Locate the cell with the specified text and output its (X, Y) center coordinate. 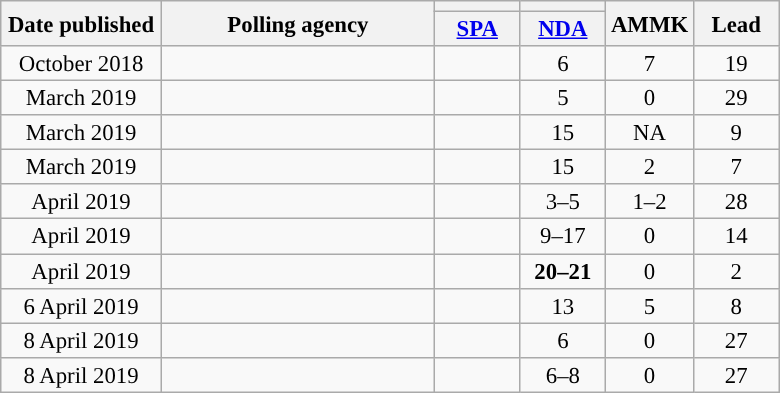
October 2018 (82, 64)
14 (736, 236)
3–5 (563, 202)
1–2 (650, 202)
SPA (477, 30)
9 (736, 132)
NA (650, 132)
6 April 2019 (82, 306)
Polling agency (298, 24)
Date published (82, 24)
28 (736, 202)
6–8 (563, 374)
20–21 (563, 272)
29 (736, 98)
AMMK (650, 24)
19 (736, 64)
13 (563, 306)
9–17 (563, 236)
8 (736, 306)
NDA (563, 30)
Lead (736, 24)
